Find where the given text appears and provide that cell's center as (X, Y) coordinate. 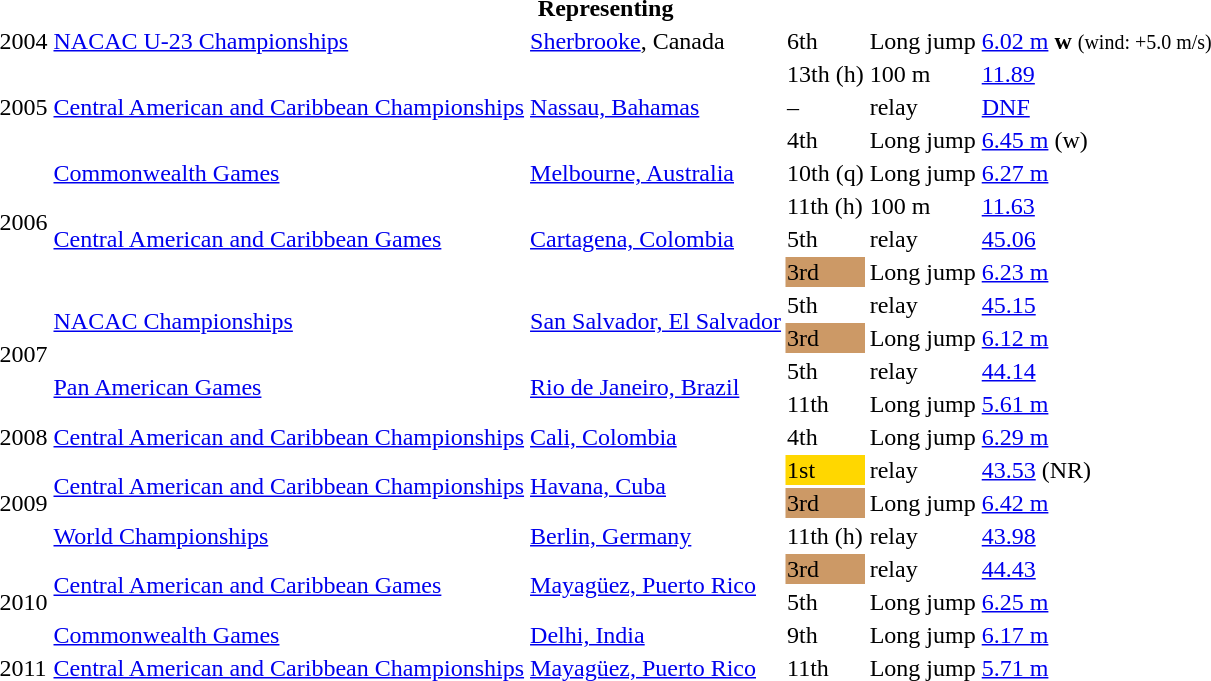
Berlin, Germany (656, 536)
– (826, 107)
Mayagüez, Puerto Rico (656, 586)
10th (q) (826, 173)
Rio de Janeiro, Brazil (656, 388)
6th (826, 41)
9th (826, 635)
Delhi, India (656, 635)
NACAC U-23 Championships (289, 41)
World Championships (289, 536)
Pan American Games (289, 388)
Nassau, Bahamas (656, 107)
1st (826, 470)
13th (h) (826, 74)
Sherbrooke, Canada (656, 41)
NACAC Championships (289, 322)
Melbourne, Australia (656, 173)
Cartagena, Colombia (656, 239)
San Salvador, El Salvador (656, 322)
11th (826, 404)
Havana, Cuba (656, 486)
Cali, Colombia (656, 437)
